Determine the (x, y) coordinate at the center of the cell enclosing the given text.  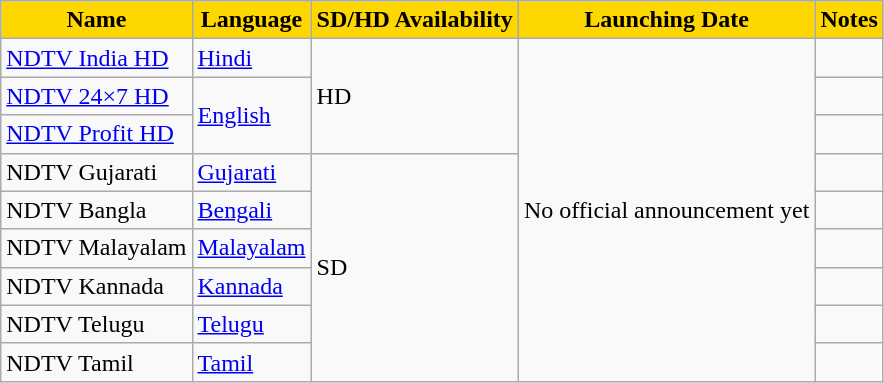
Telugu (252, 324)
Gujarati (252, 172)
Tamil (252, 362)
NDTV India HD (96, 58)
Name (96, 20)
Bengali (252, 210)
NDTV Malayalam (96, 248)
Launching Date (666, 20)
NDTV 24×7 HD (96, 96)
Malayalam (252, 248)
SD/HD Availability (414, 20)
NDTV Bangla (96, 210)
NDTV Profit HD (96, 134)
Notes (849, 20)
NDTV Gujarati (96, 172)
NDTV Tamil (96, 362)
NDTV Telugu (96, 324)
Kannada (252, 286)
No official announcement yet (666, 210)
NDTV Kannada (96, 286)
English (252, 115)
SD (414, 267)
Language (252, 20)
HD (414, 96)
Hindi (252, 58)
